Output the (x, y) coordinate of the center of the cell containing the given text.  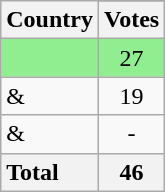
19 (131, 96)
Total (50, 172)
- (131, 134)
46 (131, 172)
Votes (131, 20)
27 (131, 58)
Country (50, 20)
